Output the [X, Y] coordinate of the center of the cell containing the given text.  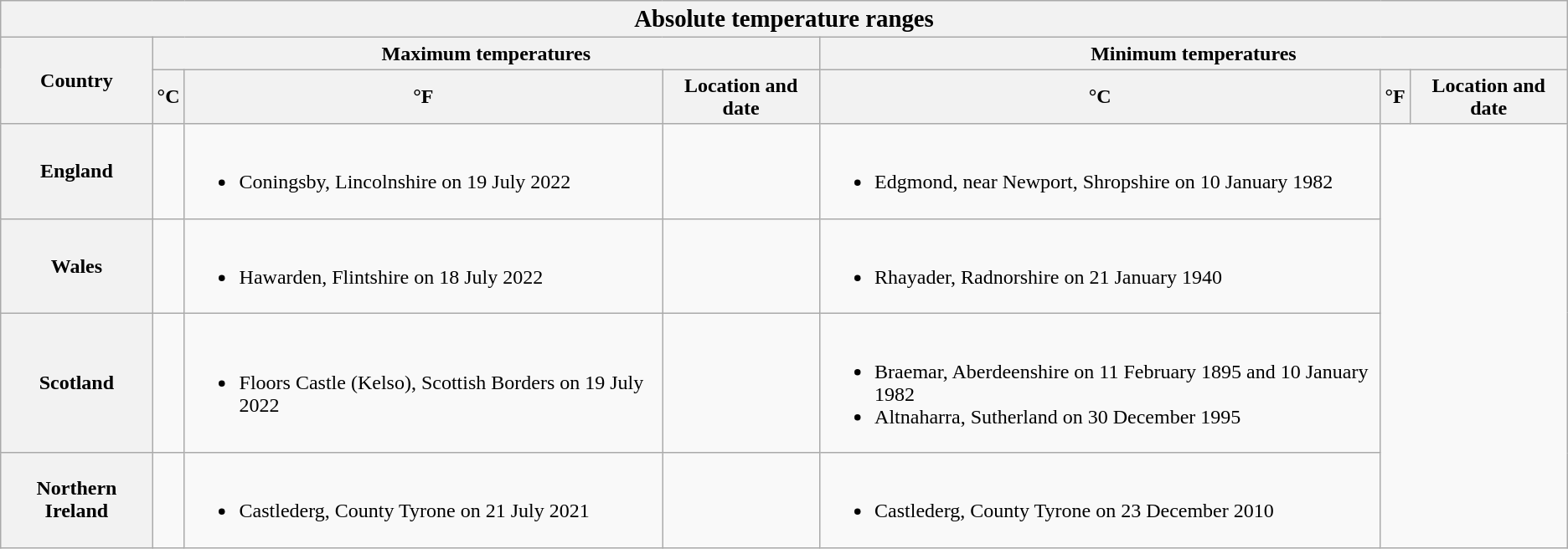
Northern Ireland [77, 500]
Castlederg, County Tyrone on 21 July 2021 [424, 500]
Floors Castle (Kelso), Scottish Borders on 19 July 2022 [424, 383]
Coningsby, Lincolnshire on 19 July 2022 [424, 171]
Castlederg, County Tyrone on 23 December 2010 [1101, 500]
Country [77, 80]
Maximum temperatures [486, 54]
Absolute temperature ranges [784, 19]
Wales [77, 266]
Braemar, Aberdeenshire on 11 February 1895 and 10 January 1982Altnaharra, Sutherland on 30 December 1995 [1101, 383]
Hawarden, Flintshire on 18 July 2022 [424, 266]
Scotland [77, 383]
England [77, 171]
Minimum temperatures [1194, 54]
Edgmond, near Newport, Shropshire on 10 January 1982 [1101, 171]
Rhayader, Radnorshire on 21 January 1940 [1101, 266]
